Identify which cell holds the provided text, then report its [X, Y] central coordinate. 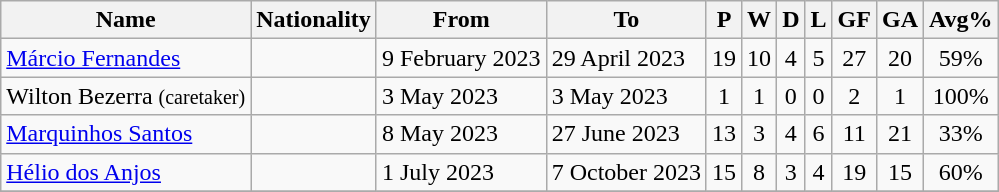
20 [900, 58]
29 April 2023 [626, 58]
GA [900, 20]
Avg% [962, 20]
D [791, 20]
7 October 2023 [626, 172]
27 [854, 58]
Wilton Bezerra (caretaker) [126, 96]
P [724, 20]
Nationality [314, 20]
5 [818, 58]
Hélio dos Anjos [126, 172]
W [760, 20]
100% [962, 96]
Name [126, 20]
59% [962, 58]
From [461, 20]
Marquinhos Santos [126, 134]
To [626, 20]
GF [854, 20]
2 [854, 96]
13 [724, 134]
33% [962, 134]
L [818, 20]
1 July 2023 [461, 172]
6 [818, 134]
27 June 2023 [626, 134]
Márcio Fernandes [126, 58]
21 [900, 134]
8 May 2023 [461, 134]
11 [854, 134]
9 February 2023 [461, 58]
10 [760, 58]
60% [962, 172]
8 [760, 172]
